Scan for the cell matching the given text and deliver its (X, Y) coordinate at center. 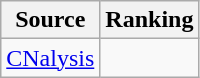
Ranking (150, 20)
CNalysis (50, 58)
Source (50, 20)
